Determine the [X, Y] coordinate at the center of the cell enclosing the given text.  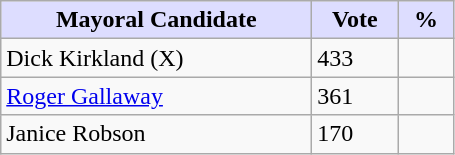
Roger Gallaway [156, 96]
Janice Robson [156, 134]
Mayoral Candidate [156, 20]
433 [355, 58]
% [426, 20]
361 [355, 96]
170 [355, 134]
Vote [355, 20]
Dick Kirkland (X) [156, 58]
